From the cell containing the given text, extract its center point as (X, Y) coordinate. 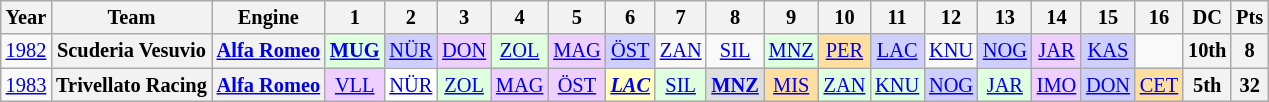
Team (131, 17)
2 (410, 17)
15 (1108, 17)
10 (845, 17)
IMO (1056, 85)
11 (897, 17)
16 (1159, 17)
VLL (355, 85)
1 (355, 17)
1982 (26, 51)
Engine (268, 17)
5 (576, 17)
Scuderia Vesuvio (131, 51)
13 (1005, 17)
9 (792, 17)
PER (845, 51)
32 (1250, 85)
MIS (792, 85)
7 (681, 17)
MUG (355, 51)
DC (1207, 17)
5th (1207, 85)
Pts (1250, 17)
1983 (26, 85)
KAS (1108, 51)
CET (1159, 85)
12 (951, 17)
10th (1207, 51)
14 (1056, 17)
Year (26, 17)
4 (520, 17)
Trivellato Racing (131, 85)
6 (630, 17)
3 (464, 17)
